Locate the cell with the specified text and output its [X, Y] center coordinate. 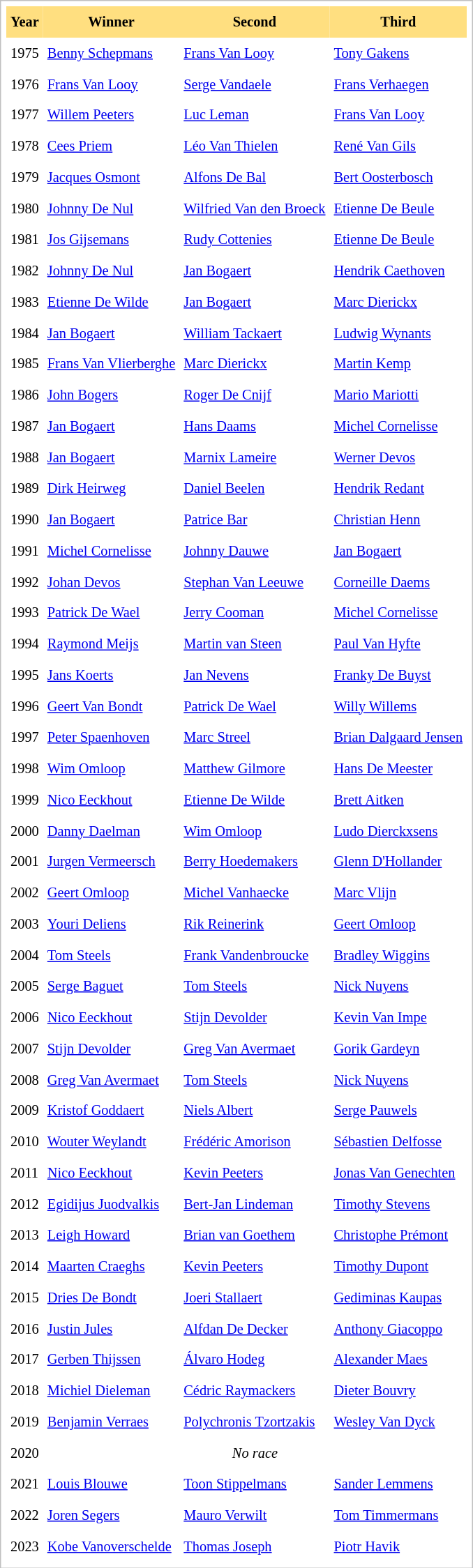
Rik Reinerink [254, 924]
Daniel Beelen [254, 488]
No race [255, 1453]
Cees Priem [112, 146]
Kevin Van Impe [398, 1018]
2001 [25, 862]
Thomas Joseph [254, 1546]
Rudy Cottenies [254, 240]
Sander Lemmens [398, 1484]
1977 [25, 116]
Polychronis Tzortzakis [254, 1422]
Geert Van Bondt [112, 707]
Joeri Stallaert [254, 1298]
2018 [25, 1390]
Serge Baguet [112, 986]
1998 [25, 768]
Bert Oosterbosch [398, 177]
2009 [25, 1111]
Serge Vandaele [254, 84]
2015 [25, 1298]
Willem Peeters [112, 116]
Gorik Gardeyn [398, 1049]
1981 [25, 240]
Werner Devos [398, 457]
Piotr Havik [398, 1546]
Joren Segers [112, 1516]
Stephan Van Leeuwe [254, 581]
1988 [25, 457]
Jurgen Vermeersch [112, 862]
Marnix Lameire [254, 457]
2003 [25, 924]
Hendrik Redant [398, 488]
Brian Dalgaard Jensen [398, 738]
Alfons De Bal [254, 177]
Cédric Raymackers [254, 1390]
Maarten Craeghs [112, 1266]
Marc Vlijn [398, 892]
Serge Pauwels [398, 1111]
Martin van Steen [254, 644]
Glenn D'Hollander [398, 862]
Johan Devos [112, 581]
Paul Van Hyfte [398, 644]
Hendrik Caethoven [398, 271]
2004 [25, 955]
2014 [25, 1266]
Benny Schepmans [112, 53]
2008 [25, 1079]
Tom Timmermans [398, 1516]
Alexander Maes [398, 1360]
Álvaro Hodeg [254, 1360]
Brett Aitken [398, 800]
Tony Gakens [398, 53]
2017 [25, 1360]
Ludo Dierckxsens [398, 831]
Jerry Cooman [254, 614]
Corneille Daems [398, 581]
Youri Deliens [112, 924]
Mauro Verwilt [254, 1516]
2000 [25, 831]
Timothy Dupont [398, 1266]
Roger De Cnijf [254, 395]
1995 [25, 675]
1985 [25, 364]
Kristof Goddaert [112, 1111]
Dries De Bondt [112, 1298]
Winner [112, 22]
1980 [25, 209]
1994 [25, 644]
Hans De Meester [398, 768]
2021 [25, 1484]
1976 [25, 84]
Jos Gijsemans [112, 240]
Peter Spaenhoven [112, 738]
Willy Willems [398, 707]
2011 [25, 1173]
2005 [25, 986]
Timothy Stevens [398, 1205]
2022 [25, 1516]
2016 [25, 1329]
2023 [25, 1546]
Ludwig Wynants [398, 333]
John Bogers [112, 395]
Wilfried Van den Broeck [254, 209]
Kobe Vanoverschelde [112, 1546]
1982 [25, 271]
Michel Vanhaecke [254, 892]
Jans Koerts [112, 675]
Dieter Bouvry [398, 1390]
2013 [25, 1235]
Dirk Heirweg [112, 488]
Leigh Howard [112, 1235]
2019 [25, 1422]
1996 [25, 707]
Patrice Bar [254, 520]
1975 [25, 53]
Sébastien Delfosse [398, 1142]
Bradley Wiggins [398, 955]
Egidijus Juodvalkis [112, 1205]
Niels Albert [254, 1111]
Marc Streel [254, 738]
René Van Gils [398, 146]
1991 [25, 551]
Matthew Gilmore [254, 768]
Johnny Dauwe [254, 551]
Benjamin Verraes [112, 1422]
Léo Van Thielen [254, 146]
Second [254, 22]
Alfdan De Decker [254, 1329]
2002 [25, 892]
Michiel Dieleman [112, 1390]
1992 [25, 581]
2007 [25, 1049]
1979 [25, 177]
Wouter Weylandt [112, 1142]
Wesley Van Dyck [398, 1422]
Jacques Osmont [112, 177]
1993 [25, 614]
1987 [25, 427]
2012 [25, 1205]
1983 [25, 303]
Frans Van Vlierberghe [112, 364]
Frédéric Amorison [254, 1142]
Martin Kemp [398, 364]
Franky De Buyst [398, 675]
1997 [25, 738]
2020 [25, 1453]
William Tackaert [254, 333]
1999 [25, 800]
Gerben Thijssen [112, 1360]
Year [25, 22]
Toon Stippelmans [254, 1484]
1986 [25, 395]
1989 [25, 488]
Berry Hoedemakers [254, 862]
Danny Daelman [112, 831]
Jan Nevens [254, 675]
Frank Vandenbroucke [254, 955]
Anthony Giacoppo [398, 1329]
2006 [25, 1018]
Justin Jules [112, 1329]
1978 [25, 146]
Third [398, 22]
1990 [25, 520]
Christophe Prémont [398, 1235]
Gediminas Kaupas [398, 1298]
1984 [25, 333]
Hans Daams [254, 427]
Frans Verhaegen [398, 84]
Bert-Jan Lindeman [254, 1205]
Jonas Van Genechten [398, 1173]
2010 [25, 1142]
Raymond Meijs [112, 644]
Mario Mariotti [398, 395]
Brian van Goethem [254, 1235]
Christian Henn [398, 520]
Luc Leman [254, 116]
Louis Blouwe [112, 1484]
